Extract the (X, Y) coordinate from the center of the cell holding the provided text.  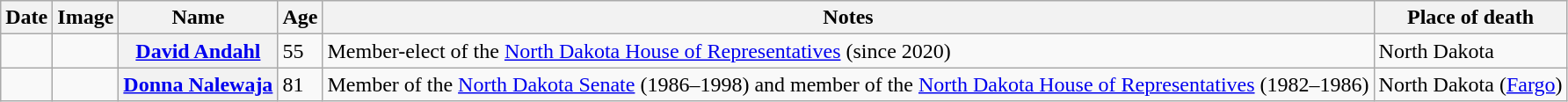
Member of the North Dakota Senate (1986–1998) and member of the North Dakota House of Representatives (1982–1986) (848, 84)
Image (86, 18)
81 (301, 84)
55 (301, 51)
North Dakota (Fargo) (1470, 84)
Name (199, 18)
Donna Nalewaja (199, 84)
Date (26, 18)
Notes (848, 18)
Age (301, 18)
Member-elect of the North Dakota House of Representatives (since 2020) (848, 51)
David Andahl (199, 51)
North Dakota (1470, 51)
Place of death (1470, 18)
